Return the [X, Y] coordinate for the center point of the cell that contains the specified text.  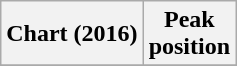
Chart (2016) [72, 34]
Peak position [189, 34]
